Determine the [x, y] coordinate at the center of the cell enclosing the given text.  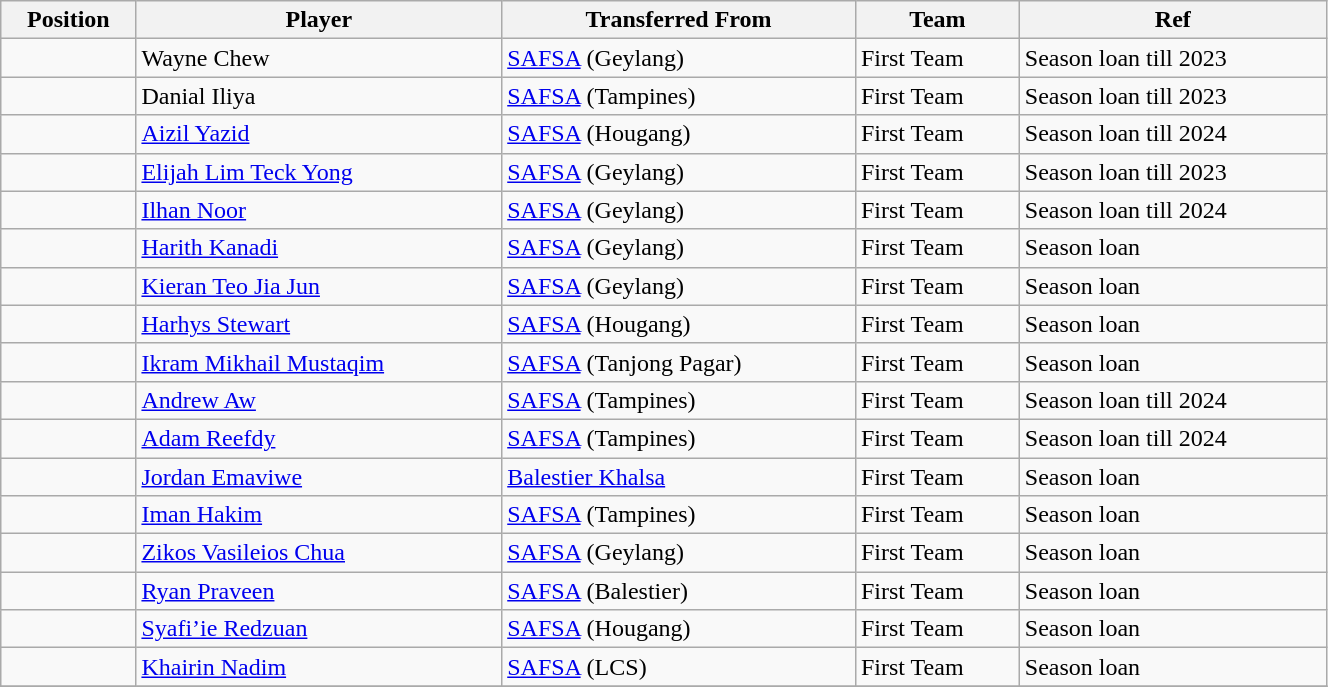
SAFSA (Tanjong Pagar) [679, 362]
Balestier Khalsa [679, 477]
Khairin Nadim [319, 667]
Iman Hakim [319, 515]
Ref [1172, 20]
Harhys Stewart [319, 324]
Danial Iliya [319, 96]
Position [68, 20]
Kieran Teo Jia Jun [319, 286]
Team [937, 20]
Transferred From [679, 20]
Zikos Vasileios Chua [319, 553]
Andrew Aw [319, 400]
Elijah Lim Teck Yong [319, 172]
Ilhan Noor [319, 210]
Player [319, 20]
Jordan Emaviwe [319, 477]
Ikram Mikhail Mustaqim [319, 362]
Harith Kanadi [319, 248]
Ryan Praveen [319, 591]
SAFSA (LCS) [679, 667]
Aizil Yazid [319, 134]
SAFSA (Balestier) [679, 591]
Syafi’ie Redzuan [319, 629]
Adam Reefdy [319, 438]
Wayne Chew [319, 58]
